Output the (x, y) coordinate of the center of the cell containing the given text.  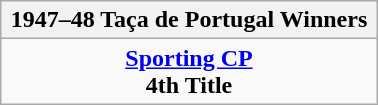
1947–48 Taça de Portugal Winners (189, 20)
Sporting CP4th Title (189, 72)
